Capture the cell that displays the provided text and extract its (x, y) central coordinate. 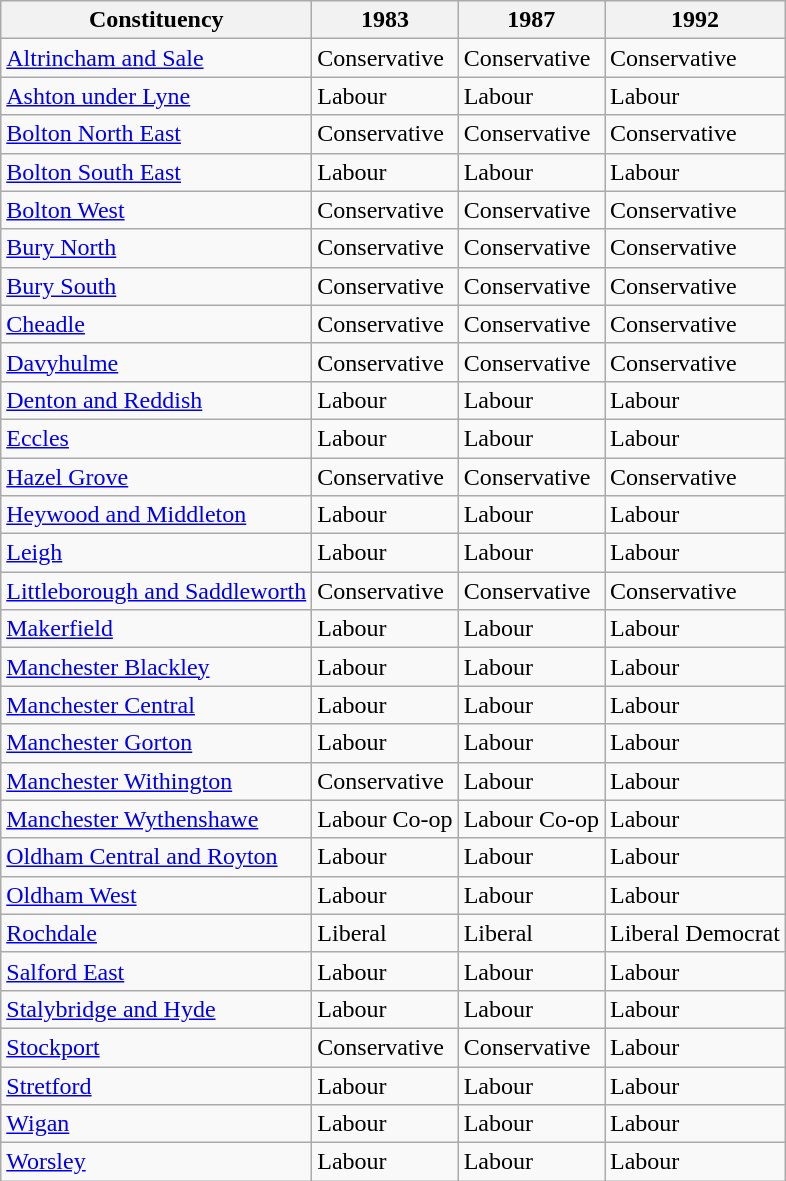
Heywood and Middleton (156, 515)
Davyhulme (156, 362)
Denton and Reddish (156, 400)
Eccles (156, 438)
Littleborough and Saddleworth (156, 591)
Manchester Central (156, 705)
Bury South (156, 286)
Worsley (156, 1162)
Leigh (156, 553)
Altrincham and Sale (156, 58)
Stalybridge and Hyde (156, 1009)
Stretford (156, 1085)
Makerfield (156, 629)
Hazel Grove (156, 477)
Stockport (156, 1047)
Cheadle (156, 324)
Oldham West (156, 895)
Salford East (156, 971)
Ashton under Lyne (156, 96)
Bury North (156, 248)
Wigan (156, 1124)
Oldham Central and Royton (156, 857)
Constituency (156, 20)
Manchester Wythenshawe (156, 819)
Manchester Gorton (156, 743)
1992 (694, 20)
Liberal Democrat (694, 933)
Bolton North East (156, 134)
1987 (531, 20)
Rochdale (156, 933)
Manchester Blackley (156, 667)
Bolton West (156, 210)
1983 (385, 20)
Manchester Withington (156, 781)
Bolton South East (156, 172)
